From the cell containing the given text, extract its center point as (x, y) coordinate. 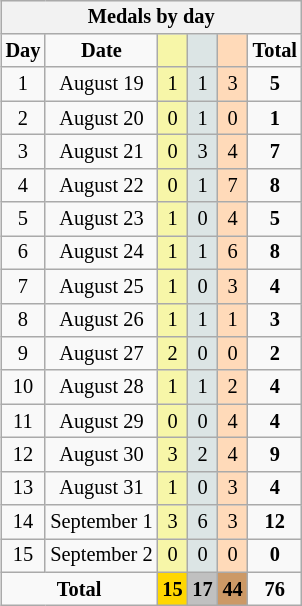
August 25 (101, 286)
August 30 (101, 455)
August 20 (101, 118)
August 26 (101, 320)
August 19 (101, 84)
August 31 (101, 488)
August 24 (101, 253)
Date (101, 51)
44 (233, 589)
14 (24, 522)
76 (275, 589)
August 29 (101, 421)
Medals by day (152, 17)
17 (203, 589)
Day (24, 51)
11 (24, 421)
September 2 (101, 556)
13 (24, 488)
August 22 (101, 185)
September 1 (101, 522)
August 28 (101, 387)
August 23 (101, 219)
August 21 (101, 152)
August 27 (101, 354)
10 (24, 387)
